Provide the (X, Y) coordinate of the cell's center where the given text is located.  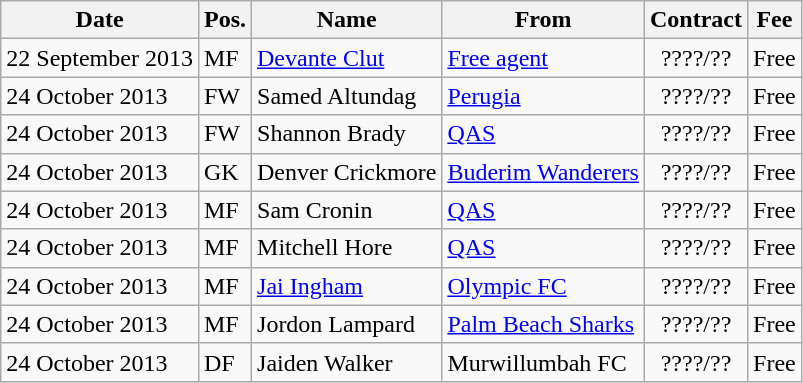
Buderim Wanderers (544, 172)
Jaiden Walker (347, 362)
Contract (696, 20)
Jordon Lampard (347, 324)
Devante Clut (347, 58)
Date (100, 20)
Name (347, 20)
Perugia (544, 96)
Palm Beach Sharks (544, 324)
Shannon Brady (347, 134)
Murwillumbah FC (544, 362)
From (544, 20)
Olympic FC (544, 286)
DF (224, 362)
22 September 2013 (100, 58)
Free agent (544, 58)
Sam Cronin (347, 210)
Mitchell Hore (347, 248)
Samed Altundag (347, 96)
GK (224, 172)
Denver Crickmore (347, 172)
Pos. (224, 20)
Jai Ingham (347, 286)
Fee (775, 20)
